Identify which cell holds the provided text, then report its [x, y] central coordinate. 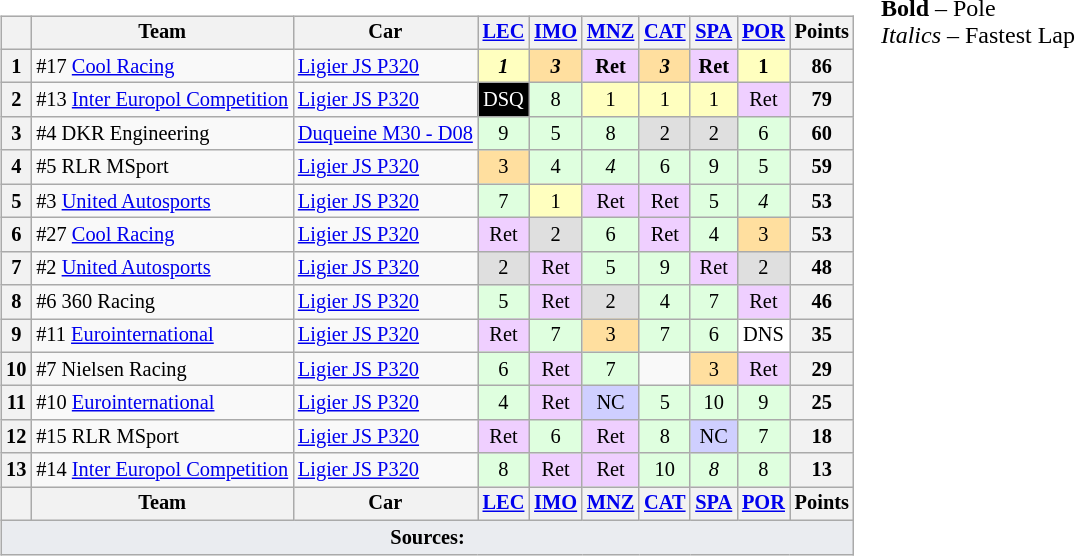
#17 Cool Racing [162, 66]
#11 Eurointernational [162, 336]
#4 DKR Engineering [162, 134]
#2 United Autosports [162, 268]
29 [822, 369]
#6 360 Racing [162, 302]
#3 United Autosports [162, 201]
11 [16, 403]
#15 RLR MSport [162, 437]
#5 RLR MSport [162, 167]
25 [822, 403]
59 [822, 167]
79 [822, 100]
12 [16, 437]
Duqueine M30 - D08 [386, 134]
35 [822, 336]
#7 Nielsen Racing [162, 369]
48 [822, 268]
#14 Inter Europol Competition [162, 470]
Sources: [428, 537]
#10 Eurointernational [162, 403]
DSQ [504, 100]
DNS [764, 336]
#13 Inter Europol Competition [162, 100]
46 [822, 302]
60 [822, 134]
18 [822, 437]
#27 Cool Racing [162, 235]
86 [822, 66]
